Return [X, Y] of the center of cell containing provided text 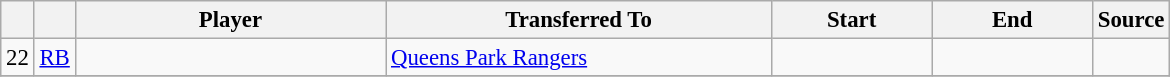
Transferred To [579, 20]
22 [18, 58]
Source [1130, 20]
Start [852, 20]
Player [230, 20]
Queens Park Rangers [579, 58]
RB [54, 58]
End [1012, 20]
